Find where the given text appears and provide that cell's center as (X, Y) coordinate. 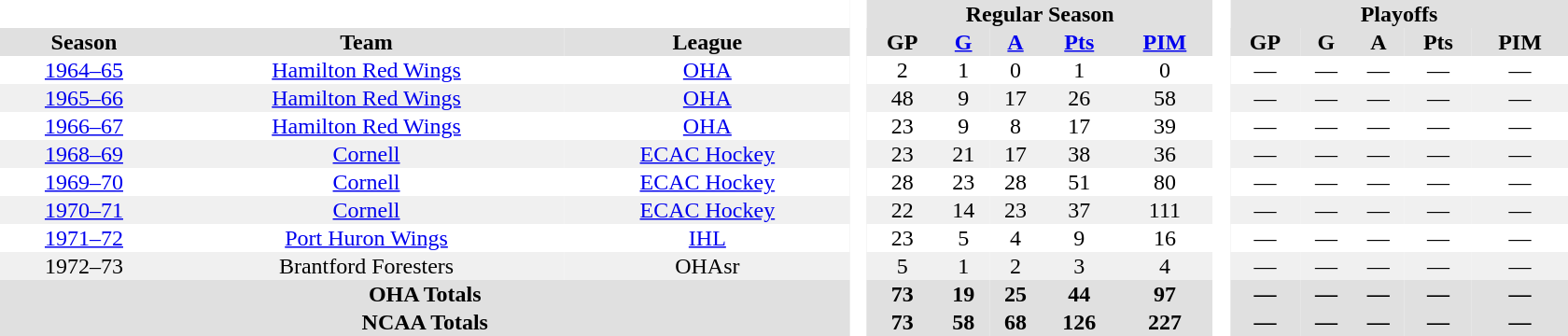
16 (1165, 238)
51 (1079, 182)
1969–70 (84, 182)
111 (1165, 210)
1964–65 (84, 70)
IHL (707, 238)
Regular Season (1040, 14)
League (707, 42)
OHA Totals (426, 294)
36 (1165, 154)
1972–73 (84, 266)
OHAsr (707, 266)
Season (84, 42)
Port Huron Wings (366, 238)
26 (1079, 98)
1970–71 (84, 210)
1965–66 (84, 98)
48 (902, 98)
227 (1165, 322)
68 (1015, 322)
126 (1079, 322)
44 (1079, 294)
1968–69 (84, 154)
25 (1015, 294)
38 (1079, 154)
22 (902, 210)
Team (366, 42)
8 (1015, 126)
39 (1165, 126)
21 (963, 154)
14 (963, 210)
NCAA Totals (426, 322)
37 (1079, 210)
19 (963, 294)
Playoffs (1399, 14)
Brantford Foresters (366, 266)
1966–67 (84, 126)
1971–72 (84, 238)
80 (1165, 182)
3 (1079, 266)
97 (1165, 294)
